For the text-containing cell, return its midpoint in (X, Y) coordinate format. 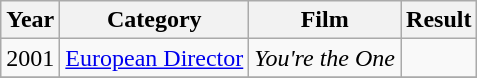
European Director (154, 58)
Film (325, 20)
2001 (30, 58)
Result (439, 20)
Category (154, 20)
Year (30, 20)
You're the One (325, 58)
